Provide the (x, y) coordinate of the cell's center where the given text is located.  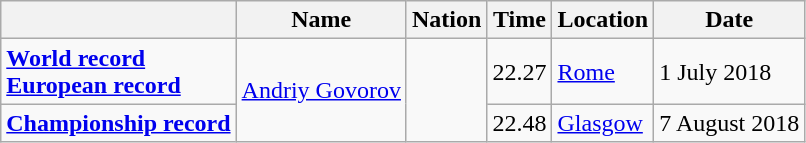
Andriy Govorov (321, 90)
Location (603, 20)
Glasgow (603, 123)
Time (520, 20)
7 August 2018 (730, 123)
Rome (603, 72)
World recordEuropean record (118, 72)
Nation (446, 20)
Name (321, 20)
22.48 (520, 123)
Championship record (118, 123)
22.27 (520, 72)
1 July 2018 (730, 72)
Date (730, 20)
